Identify which cell holds the provided text, then report its (x, y) central coordinate. 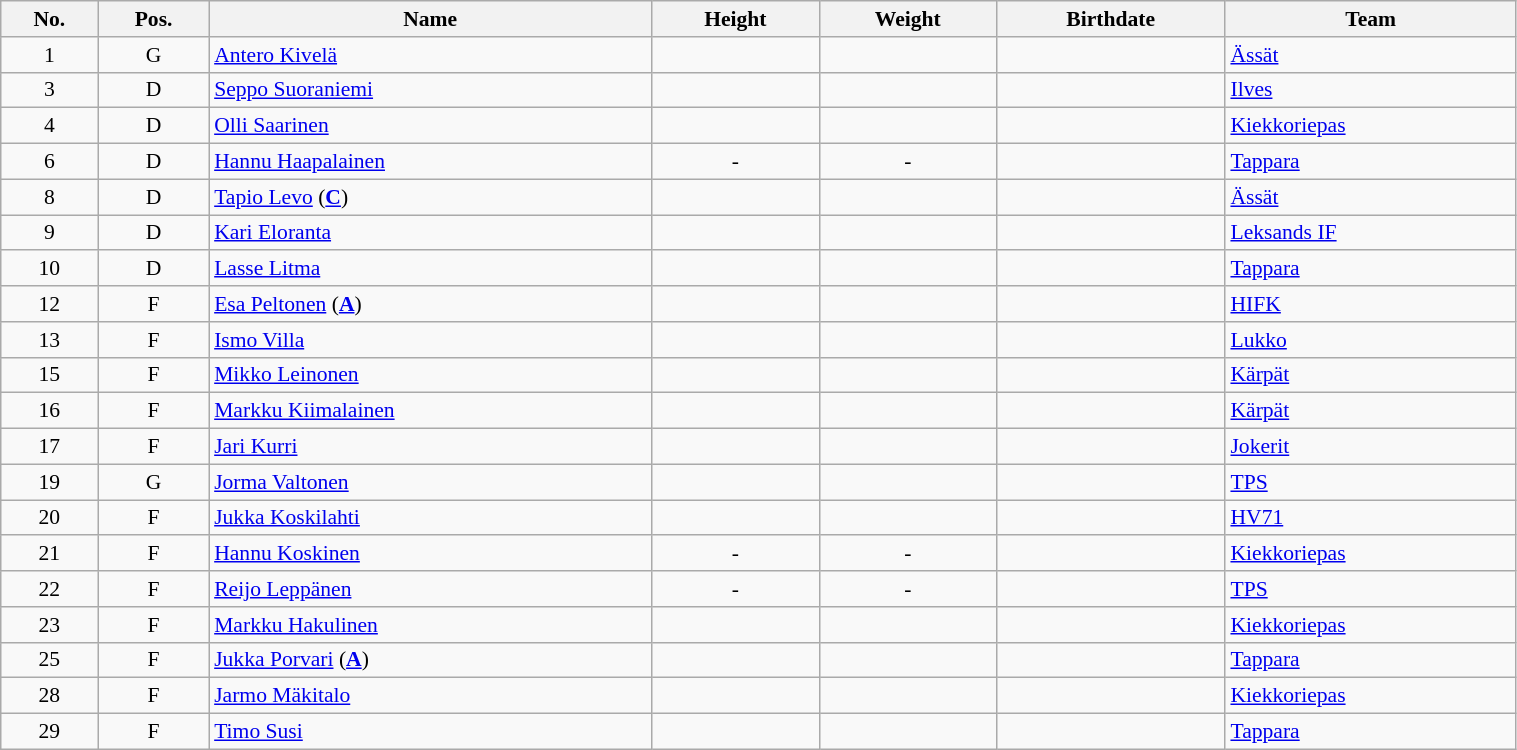
Team (1370, 19)
Weight (908, 19)
29 (50, 732)
Timo Susi (430, 732)
17 (50, 447)
No. (50, 19)
21 (50, 554)
8 (50, 197)
Reijo Leppänen (430, 589)
Kari Eloranta (430, 233)
6 (50, 162)
15 (50, 375)
Lukko (1370, 340)
4 (50, 126)
Hannu Haapalainen (430, 162)
Lasse Litma (430, 269)
Markku Kiimalainen (430, 411)
Jorma Valtonen (430, 482)
3 (50, 90)
25 (50, 660)
Leksands IF (1370, 233)
1 (50, 55)
Jukka Koskilahti (430, 518)
10 (50, 269)
Name (430, 19)
Antero Kivelä (430, 55)
Pos. (154, 19)
Hannu Koskinen (430, 554)
Ilves (1370, 90)
Esa Peltonen (A) (430, 304)
Olli Saarinen (430, 126)
12 (50, 304)
19 (50, 482)
Ismo Villa (430, 340)
Jari Kurri (430, 447)
Tapio Levo (C) (430, 197)
20 (50, 518)
Jukka Porvari (A) (430, 660)
Seppo Suoraniemi (430, 90)
Mikko Leinonen (430, 375)
23 (50, 625)
22 (50, 589)
HV71 (1370, 518)
Markku Hakulinen (430, 625)
Jarmo Mäkitalo (430, 696)
Birthdate (1110, 19)
Jokerit (1370, 447)
HIFK (1370, 304)
13 (50, 340)
Height (735, 19)
9 (50, 233)
28 (50, 696)
16 (50, 411)
